Find where the given text appears and provide that cell's center as [x, y] coordinate. 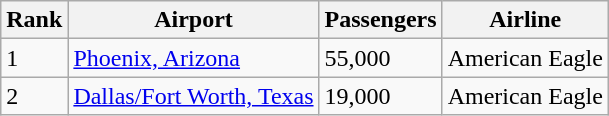
Airline [525, 20]
Passengers [380, 20]
Dallas/Fort Worth, Texas [194, 96]
55,000 [380, 58]
Phoenix, Arizona [194, 58]
1 [34, 58]
Rank [34, 20]
Airport [194, 20]
19,000 [380, 96]
2 [34, 96]
